Search for the cell housing the specified text and yield its [x, y] center coordinate. 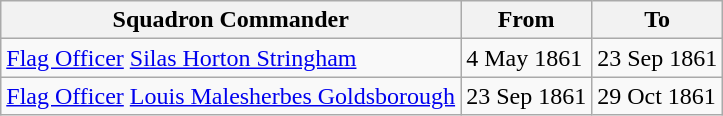
29 Oct 1861 [658, 96]
4 May 1861 [526, 58]
To [658, 20]
From [526, 20]
Squadron Commander [231, 20]
Flag Officer Louis Malesherbes Goldsborough [231, 96]
Flag Officer Silas Horton Stringham [231, 58]
